Find where the given text appears and provide that cell's center as [X, Y] coordinate. 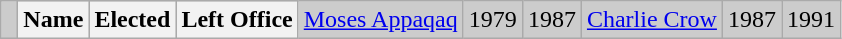
Charlie Crow [652, 20]
Elected [132, 20]
1979 [492, 20]
Moses Appaqaq [380, 20]
1991 [812, 20]
Name [54, 20]
Left Office [237, 20]
